Provide the (x, y) coordinate of the cell's center where the given text is located.  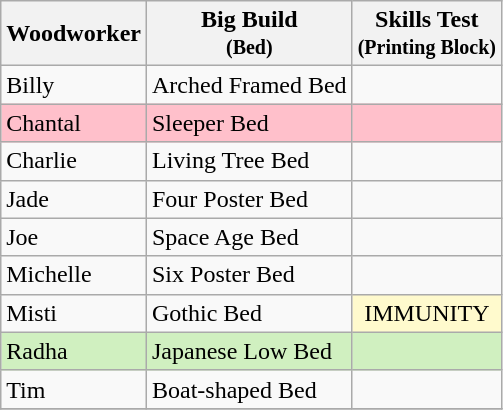
Space Age Bed (249, 237)
Michelle (74, 275)
Arched Framed Bed (249, 85)
Woodworker (74, 34)
Joe (74, 237)
Gothic Bed (249, 313)
Boat-shaped Bed (249, 389)
Billy (74, 85)
Charlie (74, 161)
Radha (74, 351)
Chantal (74, 123)
Sleeper Bed (249, 123)
Japanese Low Bed (249, 351)
IMMUNITY (426, 313)
Six Poster Bed (249, 275)
Skills Test(Printing Block) (426, 34)
Living Tree Bed (249, 161)
Jade (74, 199)
Four Poster Bed (249, 199)
Misti (74, 313)
Tim (74, 389)
Big Build(Bed) (249, 34)
